Determine the (X, Y) coordinate at the center of the cell enclosing the given text.  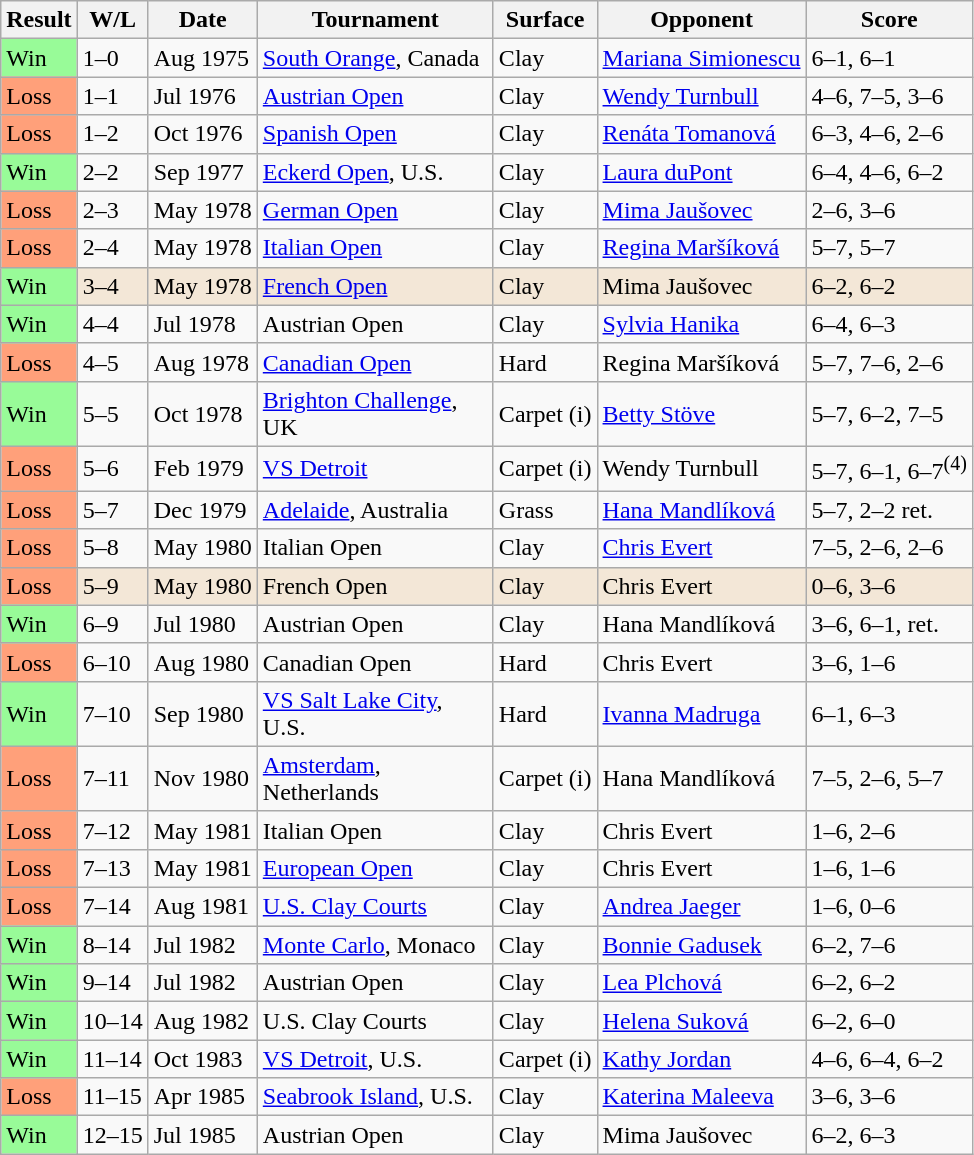
7–13 (112, 868)
Feb 1979 (202, 468)
Sylvia Hanika (702, 324)
Score (889, 20)
10–14 (112, 1021)
6–3, 4–6, 2–6 (889, 134)
Spanish Open (375, 134)
Jul 1980 (202, 624)
Brighton Challenge, UK (375, 414)
1–1 (112, 96)
W/L (112, 20)
European Open (375, 868)
South Orange, Canada (375, 58)
3–6, 3–6 (889, 1097)
1–2 (112, 134)
6–1, 6–3 (889, 714)
5–7, 7–6, 2–6 (889, 362)
Result (39, 20)
4–4 (112, 324)
Ivanna Madruga (702, 714)
Monte Carlo, Monaco (375, 945)
Opponent (702, 20)
Oct 1983 (202, 1059)
6–4, 6–3 (889, 324)
Aug 1978 (202, 362)
Tournament (375, 20)
4–5 (112, 362)
7–12 (112, 830)
Oct 1978 (202, 414)
German Open (375, 210)
Surface (545, 20)
3–6, 6–1, ret. (889, 624)
5–8 (112, 548)
2–2 (112, 172)
Laura duPont (702, 172)
12–15 (112, 1135)
5–7, 6–2, 7–5 (889, 414)
Apr 1985 (202, 1097)
2–3 (112, 210)
5–7 (112, 510)
6–9 (112, 624)
6–2, 6–3 (889, 1135)
Amsterdam, Netherlands (375, 778)
0–6, 3–6 (889, 586)
7–14 (112, 907)
3–6, 1–6 (889, 662)
VS Detroit, U.S. (375, 1059)
Aug 1982 (202, 1021)
1–6, 1–6 (889, 868)
1–0 (112, 58)
Sep 1980 (202, 714)
5–9 (112, 586)
VS Detroit (375, 468)
Aug 1981 (202, 907)
Katerina Maleeva (702, 1097)
6–1, 6–1 (889, 58)
6–4, 4–6, 6–2 (889, 172)
5–7, 6–1, 6–7(4) (889, 468)
9–14 (112, 983)
Lea Plchová (702, 983)
2–4 (112, 248)
6–10 (112, 662)
Date (202, 20)
5–7, 5–7 (889, 248)
Betty Stöve (702, 414)
Jul 1976 (202, 96)
6–2, 6–0 (889, 1021)
Eckerd Open, U.S. (375, 172)
Renáta Tomanová (702, 134)
7–11 (112, 778)
11–15 (112, 1097)
3–4 (112, 286)
4–6, 7–5, 3–6 (889, 96)
2–6, 3–6 (889, 210)
Adelaide, Australia (375, 510)
Dec 1979 (202, 510)
5–6 (112, 468)
Grass (545, 510)
Sep 1977 (202, 172)
7–5, 2–6, 5–7 (889, 778)
Nov 1980 (202, 778)
VS Salt Lake City, U.S. (375, 714)
5–5 (112, 414)
Kathy Jordan (702, 1059)
1–6, 0–6 (889, 907)
Seabrook Island, U.S. (375, 1097)
11–14 (112, 1059)
8–14 (112, 945)
Jul 1978 (202, 324)
5–7, 2–2 ret. (889, 510)
Aug 1980 (202, 662)
1–6, 2–6 (889, 830)
Andrea Jaeger (702, 907)
7–10 (112, 714)
Mariana Simionescu (702, 58)
Oct 1976 (202, 134)
7–5, 2–6, 2–6 (889, 548)
4–6, 6–4, 6–2 (889, 1059)
6–2, 7–6 (889, 945)
Jul 1985 (202, 1135)
Helena Suková (702, 1021)
Aug 1975 (202, 58)
Bonnie Gadusek (702, 945)
